Return [x, y] of the center of cell containing provided text 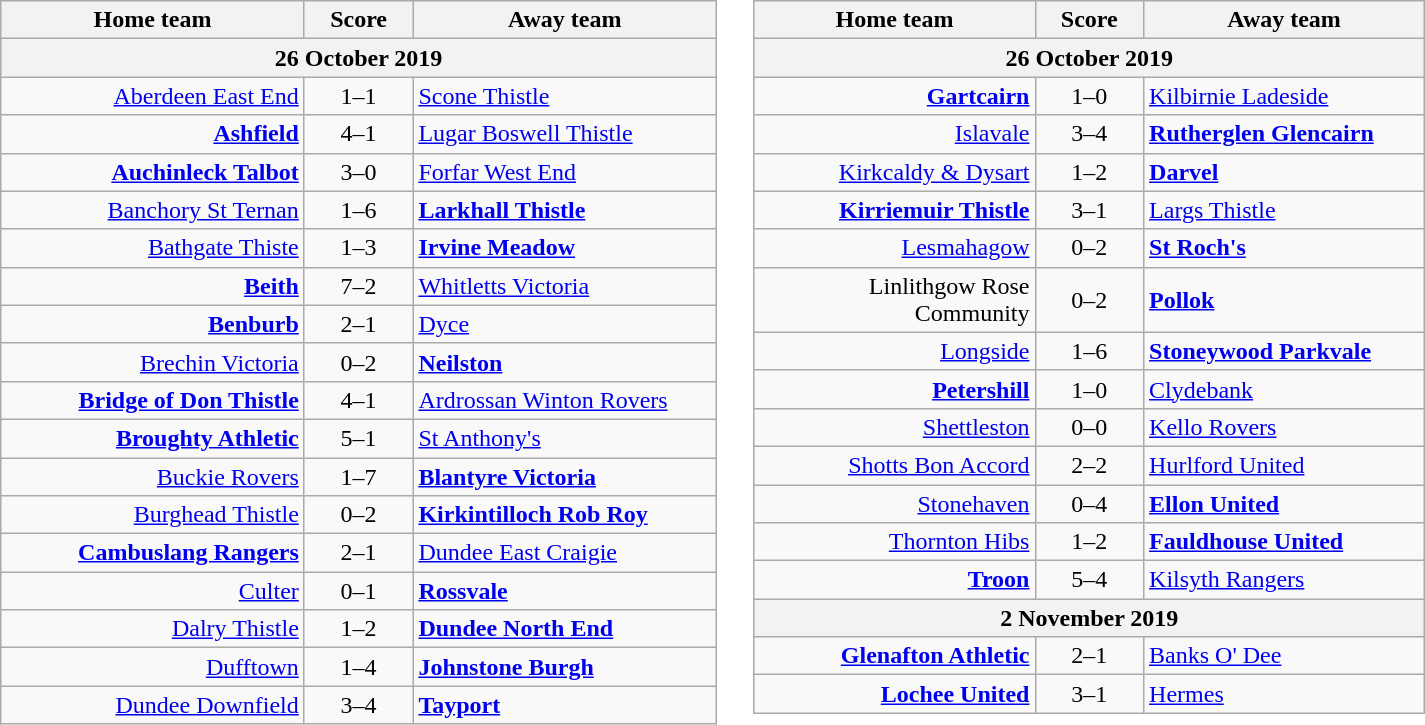
Johnstone Burgh [565, 667]
Kilsyth Rangers [1284, 580]
Gartcairn [894, 96]
7–2 [358, 286]
Bridge of Don Thistle [153, 400]
Neilston [565, 362]
Blantyre Victoria [565, 477]
Hurlford United [1284, 465]
Islavale [894, 134]
Bathgate Thiste [153, 248]
Aberdeen East End [153, 96]
Rossvale [565, 591]
Forfar West End [565, 172]
2 November 2019 [1090, 618]
Fauldhouse United [1284, 542]
Broughty Athletic [153, 438]
Petershill [894, 389]
Buckie Rovers [153, 477]
Beith [153, 286]
1–4 [358, 667]
Shettleston [894, 427]
Cambuslang Rangers [153, 553]
Hermes [1284, 694]
Ardrossan Winton Rovers [565, 400]
Lochee United [894, 694]
1–7 [358, 477]
0–1 [358, 591]
1–3 [358, 248]
Darvel [1284, 172]
0–4 [1090, 503]
Auchinleck Talbot [153, 172]
Irvine Meadow [565, 248]
St Anthony's [565, 438]
Dundee Downfield [153, 705]
Lugar Boswell Thistle [565, 134]
5–4 [1090, 580]
Dundee East Craigie [565, 553]
Tayport [565, 705]
Benburb [153, 324]
Dundee North End [565, 629]
Shotts Bon Accord [894, 465]
2–2 [1090, 465]
Dufftown [153, 667]
Scone Thistle [565, 96]
Kello Rovers [1284, 427]
Dyce [565, 324]
Dalry Thistle [153, 629]
Ellon United [1284, 503]
Ashfield [153, 134]
Culter [153, 591]
Kirriemuir Thistle [894, 210]
Stoneywood Parkvale [1284, 351]
Rutherglen Glencairn [1284, 134]
Longside [894, 351]
Kilbirnie Ladeside [1284, 96]
Thornton Hibs [894, 542]
Clydebank [1284, 389]
1–1 [358, 96]
Linlithgow Rose Community [894, 300]
3–0 [358, 172]
Pollok [1284, 300]
5–1 [358, 438]
Stonehaven [894, 503]
0–0 [1090, 427]
Brechin Victoria [153, 362]
Whitletts Victoria [565, 286]
Burghead Thistle [153, 515]
Kirkintilloch Rob Roy [565, 515]
Troon [894, 580]
Banks O' Dee [1284, 656]
Glenafton Athletic [894, 656]
Banchory St Ternan [153, 210]
St Roch's [1284, 248]
Kirkcaldy & Dysart [894, 172]
Larkhall Thistle [565, 210]
Lesmahagow [894, 248]
Largs Thistle [1284, 210]
